Search for the cell housing the specified text and yield its [X, Y] center coordinate. 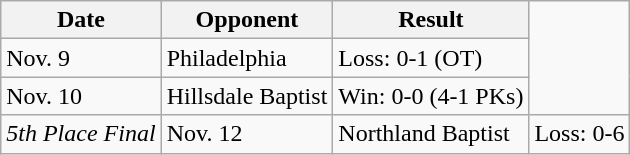
Loss: 0-1 (OT) [431, 58]
Win: 0-0 (4-1 PKs) [431, 96]
5th Place Final [81, 134]
Northland Baptist [431, 134]
Nov. 12 [247, 134]
Opponent [247, 20]
Date [81, 20]
Hillsdale Baptist [247, 96]
Nov. 9 [81, 58]
Philadelphia [247, 58]
Nov. 10 [81, 96]
Loss: 0-6 [580, 134]
Result [431, 20]
